Output the [x, y] coordinate of the center of the cell containing the given text.  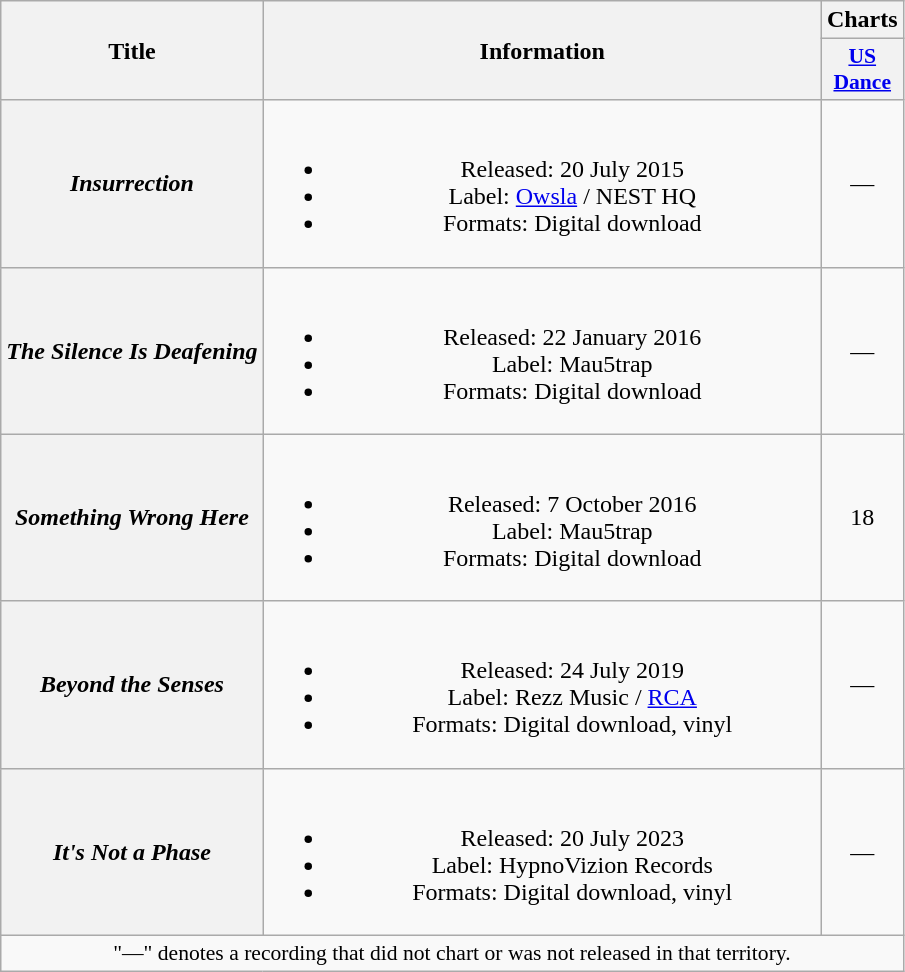
Released: 24 July 2019Label: Rezz Music / RCAFormats: Digital download, vinyl [542, 684]
18 [862, 518]
USDance [862, 70]
Released: 20 July 2023Label: HypnoVizion RecordsFormats: Digital download, vinyl [542, 852]
Insurrection [132, 184]
Information [542, 50]
Beyond the Senses [132, 684]
"—" denotes a recording that did not chart or was not released in that territory. [452, 953]
Title [132, 50]
Something Wrong Here [132, 518]
The Silence Is Deafening [132, 350]
Released: 7 October 2016Label: Mau5trapFormats: Digital download [542, 518]
Charts [862, 20]
Released: 20 July 2015Label: Owsla / NEST HQFormats: Digital download [542, 184]
It's Not a Phase [132, 852]
Released: 22 January 2016Label: Mau5trapFormats: Digital download [542, 350]
